From the cell containing the given text, extract its center point as (X, Y) coordinate. 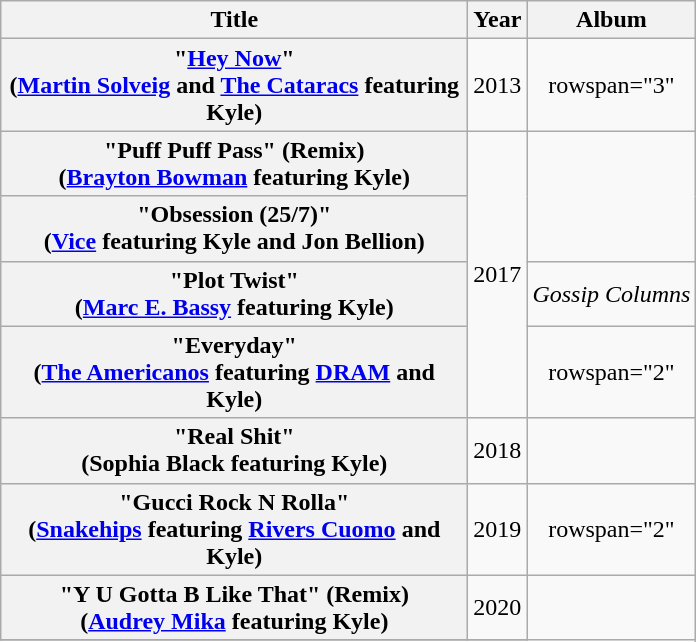
Gossip Columns (612, 294)
"Y U Gotta B Like That" (Remix)(Audrey Mika featuring Kyle) (234, 608)
"Hey Now"(Martin Solveig and The Cataracs featuring Kyle) (234, 85)
Year (498, 20)
"Real Shit"(Sophia Black featuring Kyle) (234, 450)
2017 (498, 274)
"Plot Twist"(Marc E. Bassy featuring Kyle) (234, 294)
2020 (498, 608)
rowspan="3" (612, 85)
2018 (498, 450)
Title (234, 20)
Album (612, 20)
"Puff Puff Pass" (Remix) (Brayton Bowman featuring Kyle) (234, 164)
2019 (498, 529)
2013 (498, 85)
"Everyday"(The Americanos featuring DRAM and Kyle) (234, 372)
"Obsession (25/7)"(Vice featuring Kyle and Jon Bellion) (234, 228)
"Gucci Rock N Rolla"(Snakehips featuring Rivers Cuomo and Kyle) (234, 529)
